Identify which cell holds the provided text, then report its (X, Y) central coordinate. 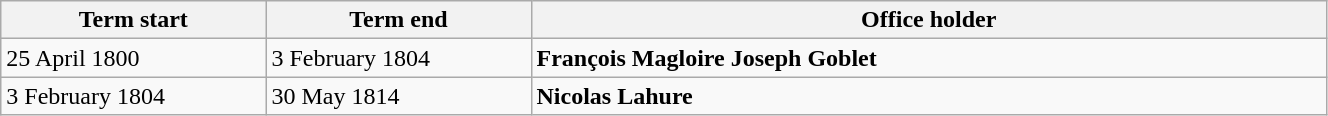
25 April 1800 (134, 58)
Term end (398, 20)
Office holder (928, 20)
30 May 1814 (398, 96)
Term start (134, 20)
François Magloire Joseph Goblet (928, 58)
Nicolas Lahure (928, 96)
